Return [X, Y] of the center of cell containing provided text 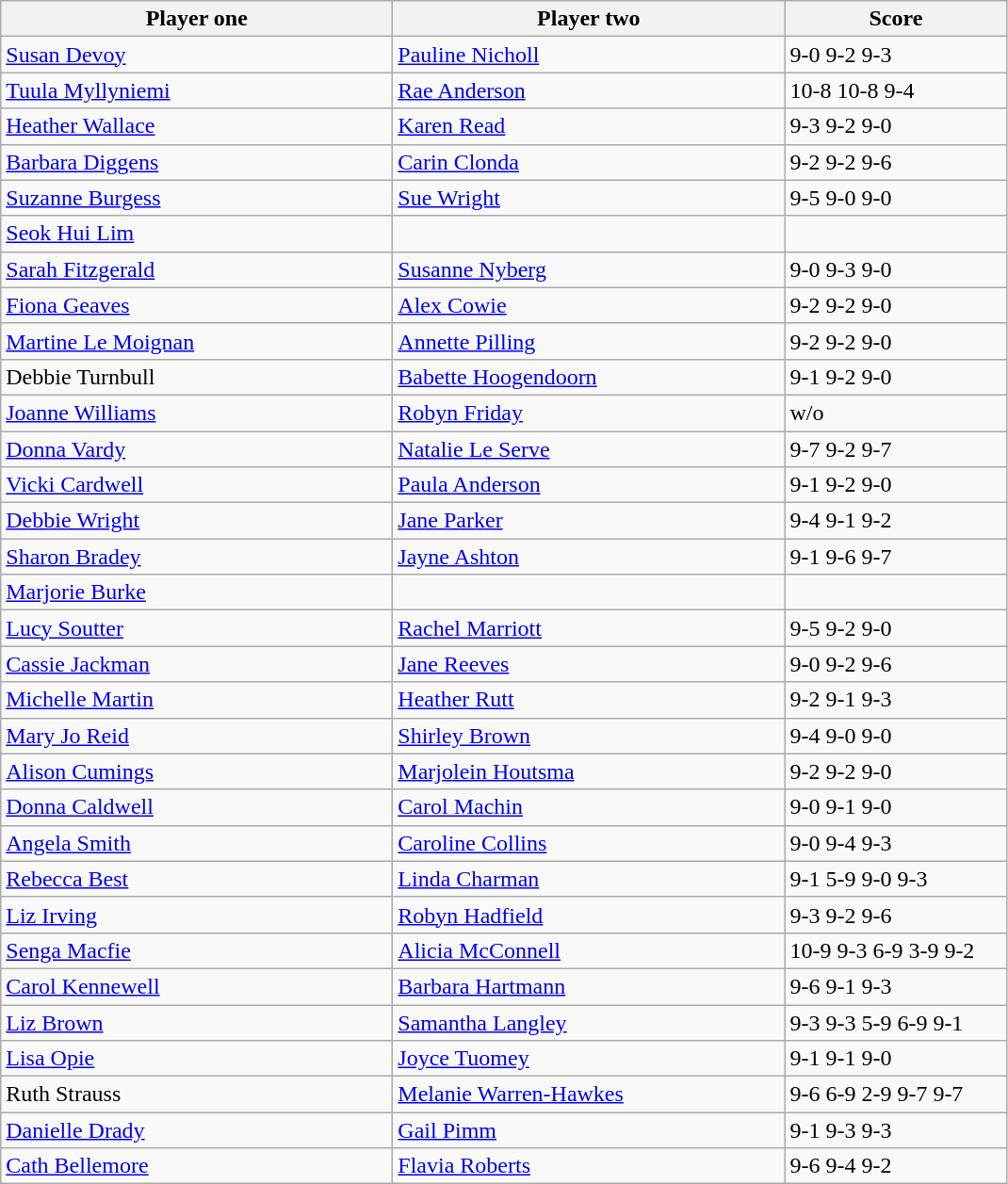
Score [896, 19]
Pauline Nicholl [589, 55]
9-0 9-4 9-3 [896, 843]
Karen Read [589, 126]
Samantha Langley [589, 1022]
Seok Hui Lim [197, 234]
9-6 9-4 9-2 [896, 1166]
Lucy Soutter [197, 628]
Liz Brown [197, 1022]
9-2 9-1 9-3 [896, 700]
Player two [589, 19]
w/o [896, 413]
Shirley Brown [589, 736]
Paula Anderson [589, 485]
Tuula Myllyniemi [197, 90]
Carol Machin [589, 807]
Vicki Cardwell [197, 485]
Rae Anderson [589, 90]
9-5 9-2 9-0 [896, 628]
Joanne Williams [197, 413]
Angela Smith [197, 843]
9-0 9-2 9-3 [896, 55]
9-0 9-2 9-6 [896, 664]
Linda Charman [589, 879]
Cath Bellemore [197, 1166]
Danielle Drady [197, 1130]
9-6 9-1 9-3 [896, 986]
Melanie Warren-Hawkes [589, 1095]
Caroline Collins [589, 843]
10-8 10-8 9-4 [896, 90]
9-3 9-3 5-9 6-9 9-1 [896, 1022]
9-6 6-9 2-9 9-7 9-7 [896, 1095]
Lisa Opie [197, 1059]
Donna Vardy [197, 449]
9-1 5-9 9-0 9-3 [896, 879]
Susan Devoy [197, 55]
Donna Caldwell [197, 807]
Annette Pilling [589, 341]
Mary Jo Reid [197, 736]
Liz Irving [197, 915]
Babette Hoogendoorn [589, 377]
Heather Rutt [589, 700]
Heather Wallace [197, 126]
Suzanne Burgess [197, 198]
Jane Reeves [589, 664]
Rebecca Best [197, 879]
Carin Clonda [589, 162]
Alison Cumings [197, 771]
9-5 9-0 9-0 [896, 198]
Alicia McConnell [589, 950]
Robyn Friday [589, 413]
Natalie Le Serve [589, 449]
Carol Kennewell [197, 986]
10-9 9-3 6-9 3-9 9-2 [896, 950]
9-1 9-1 9-0 [896, 1059]
Jane Parker [589, 521]
9-7 9-2 9-7 [896, 449]
Sue Wright [589, 198]
Joyce Tuomey [589, 1059]
Marjolein Houtsma [589, 771]
Flavia Roberts [589, 1166]
Senga Macfie [197, 950]
Jayne Ashton [589, 557]
Sharon Bradey [197, 557]
Barbara Diggens [197, 162]
Susanne Nyberg [589, 269]
9-0 9-3 9-0 [896, 269]
9-4 9-0 9-0 [896, 736]
9-3 9-2 9-6 [896, 915]
Michelle Martin [197, 700]
9-0 9-1 9-0 [896, 807]
Fiona Geaves [197, 305]
Rachel Marriott [589, 628]
9-1 9-6 9-7 [896, 557]
Martine Le Moignan [197, 341]
Alex Cowie [589, 305]
Sarah Fitzgerald [197, 269]
Gail Pimm [589, 1130]
9-1 9-3 9-3 [896, 1130]
Robyn Hadfield [589, 915]
Cassie Jackman [197, 664]
9-4 9-1 9-2 [896, 521]
9-3 9-2 9-0 [896, 126]
Debbie Turnbull [197, 377]
Barbara Hartmann [589, 986]
Marjorie Burke [197, 592]
Ruth Strauss [197, 1095]
Debbie Wright [197, 521]
9-2 9-2 9-6 [896, 162]
Player one [197, 19]
